Provide the (x, y) coordinate of the cell's center where the given text is located.  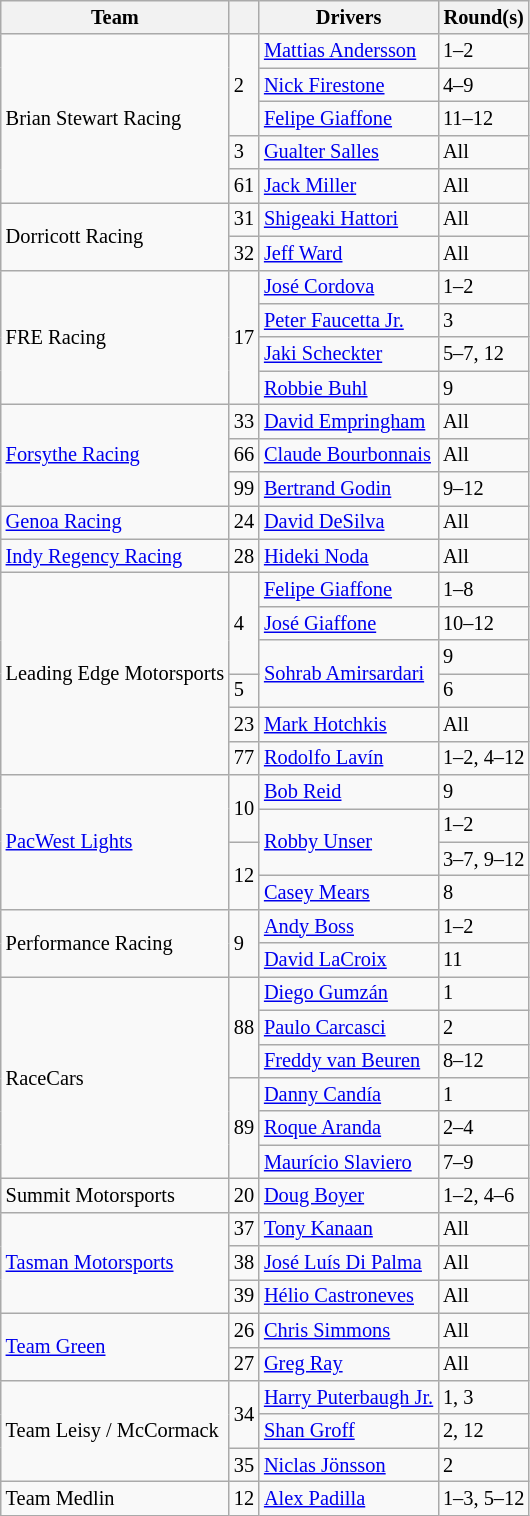
17 (244, 338)
33 (244, 421)
Genoa Racing (115, 522)
38 (244, 1263)
24 (244, 522)
28 (244, 556)
Jaki Scheckter (348, 354)
Harry Puterbaugh Jr. (348, 1397)
23 (244, 724)
34 (244, 1414)
32 (244, 253)
99 (244, 489)
David LaCroix (348, 960)
1–3, 5–12 (484, 1498)
31 (244, 219)
1–2, 4–12 (484, 758)
Jack Miller (348, 186)
Shan Groff (348, 1431)
Tasman Motorsports (115, 1262)
Robby Unser (348, 842)
39 (244, 1296)
1–8 (484, 589)
Performance Racing (115, 942)
Mattias Andersson (348, 51)
5–7, 12 (484, 354)
Diego Gumzán (348, 993)
77 (244, 758)
Niclas Jönsson (348, 1465)
Chris Simmons (348, 1330)
11 (484, 960)
José Cordova (348, 287)
2, 12 (484, 1431)
Forsythe Racing (115, 454)
RaceCars (115, 1077)
89 (244, 1128)
Sohrab Amirsardari (348, 674)
66 (244, 455)
Team Medlin (115, 1498)
7–9 (484, 1162)
Dorricott Racing (115, 236)
Summit Motorsports (115, 1195)
8 (484, 892)
Bertrand Godin (348, 489)
8–12 (484, 1061)
Team (115, 17)
3–7, 9–12 (484, 859)
4 (244, 622)
Team Leisy / McCormack (115, 1430)
Brian Stewart Racing (115, 118)
Rodolfo Lavín (348, 758)
Drivers (348, 17)
61 (244, 186)
José Giaffone (348, 623)
Team Green (115, 1346)
Paulo Carcasci (348, 1027)
20 (244, 1195)
Andy Boss (348, 926)
10 (244, 808)
9–12 (484, 489)
Hideki Noda (348, 556)
Gualter Salles (348, 152)
Doug Boyer (348, 1195)
David DeSilva (348, 522)
FRE Racing (115, 338)
Roque Aranda (348, 1128)
1–2, 4–6 (484, 1195)
35 (244, 1465)
37 (244, 1229)
10–12 (484, 623)
Bob Reid (348, 791)
Mark Hotchkis (348, 724)
Casey Mears (348, 892)
4–9 (484, 85)
PacWest Lights (115, 842)
88 (244, 1026)
José Luís Di Palma (348, 1263)
Jeff Ward (348, 253)
5 (244, 690)
11–12 (484, 118)
26 (244, 1330)
Nick Firestone (348, 85)
Alex Padilla (348, 1498)
Freddy van Beuren (348, 1061)
6 (484, 690)
David Empringham (348, 421)
Shigeaki Hattori (348, 219)
2–4 (484, 1128)
Tony Kanaan (348, 1229)
Indy Regency Racing (115, 556)
Leading Edge Motorsports (115, 673)
Robbie Buhl (348, 388)
Maurício Slaviero (348, 1162)
Hélio Castroneves (348, 1296)
27 (244, 1364)
Greg Ray (348, 1364)
Round(s) (484, 17)
Danny Candía (348, 1094)
Claude Bourbonnais (348, 455)
1, 3 (484, 1397)
Peter Faucetta Jr. (348, 320)
